Identify which cell holds the provided text, then report its (X, Y) central coordinate. 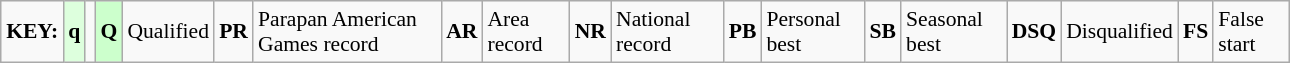
SB (884, 32)
NR (590, 32)
Seasonal best (954, 32)
PB (743, 32)
Parapan American Games record (347, 32)
Qualified (168, 32)
Disqualified (1120, 32)
False start (1251, 32)
KEY: (32, 32)
Personal best (812, 32)
AR (462, 32)
Area record (526, 32)
q (74, 32)
National record (668, 32)
DSQ (1034, 32)
PR (234, 32)
Q (108, 32)
FS (1196, 32)
